For the text-containing cell, return its midpoint in (X, Y) coordinate format. 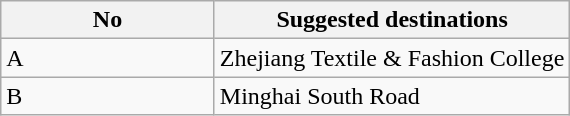
A (108, 58)
No (108, 20)
B (108, 96)
Zhejiang Textile & Fashion College (392, 58)
Minghai South Road (392, 96)
Suggested destinations (392, 20)
